Detect which cell encompasses the target text, then output its (X, Y) center coordinate. 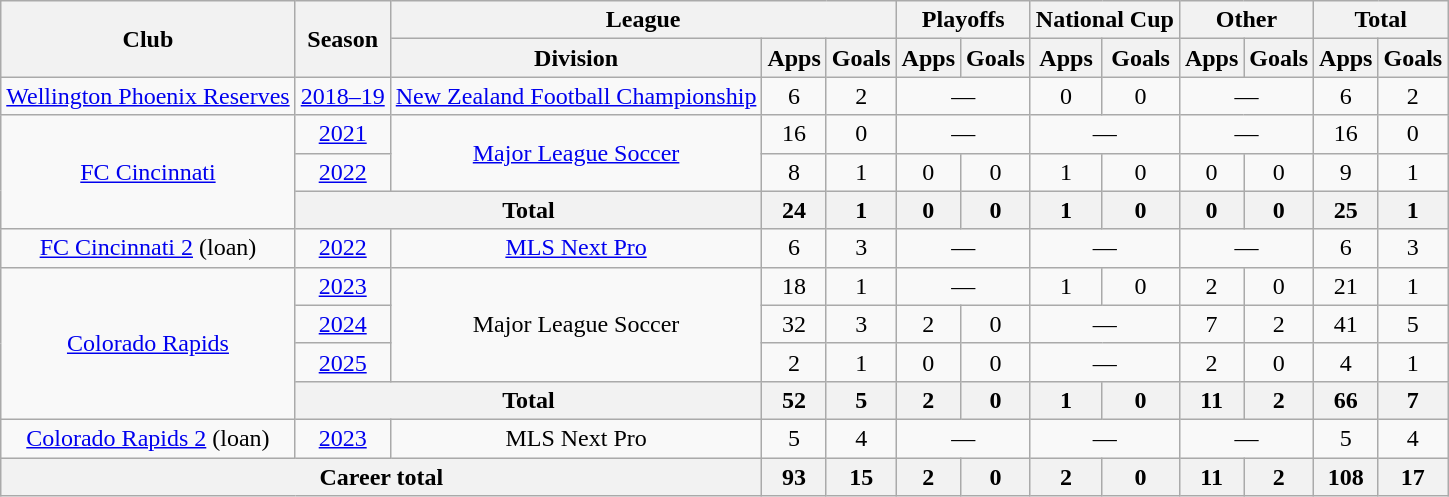
17 (1413, 477)
93 (794, 477)
9 (1346, 172)
18 (794, 286)
24 (794, 210)
New Zealand Football Championship (576, 96)
15 (861, 477)
66 (1346, 400)
2018–19 (342, 96)
2025 (342, 362)
2024 (342, 324)
32 (794, 324)
41 (1346, 324)
National Cup (1104, 20)
Wellington Phoenix Reserves (148, 96)
Club (148, 39)
League (643, 20)
Colorado Rapids (148, 343)
Division (576, 58)
FC Cincinnati (148, 172)
Other (1246, 20)
108 (1346, 477)
Colorado Rapids 2 (loan) (148, 438)
Career total (382, 477)
25 (1346, 210)
FC Cincinnati 2 (loan) (148, 248)
Season (342, 39)
2021 (342, 134)
52 (794, 400)
21 (1346, 286)
Playoffs (963, 20)
8 (794, 172)
